Provide the (X, Y) coordinate of the cell's center where the given text is located.  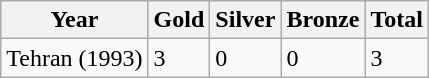
Gold (179, 20)
Silver (246, 20)
Total (397, 20)
Bronze (323, 20)
Tehran (1993) (74, 58)
Year (74, 20)
